From the cell containing the given text, extract its center point as [X, Y] coordinate. 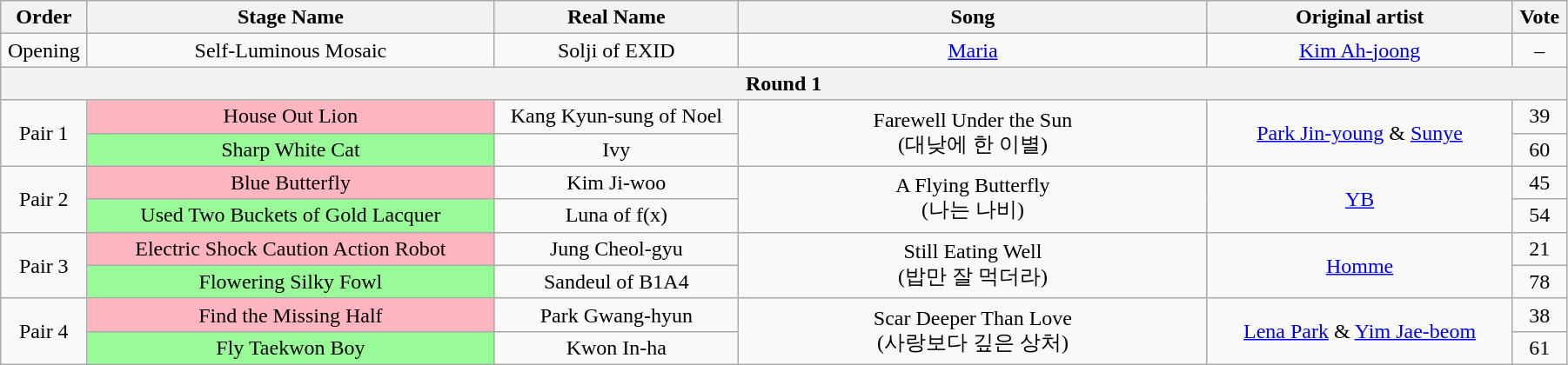
60 [1539, 149]
Kwon In-ha [616, 348]
Opening [44, 50]
Kim Ah-joong [1359, 50]
Blue Butterfly [291, 182]
Flowering Silky Fowl [291, 282]
Pair 4 [44, 331]
21 [1539, 249]
54 [1539, 216]
Park Jin-young & Sunye [1359, 133]
Still Eating Well(밥만 잘 먹더라) [973, 265]
38 [1539, 315]
Real Name [616, 17]
Order [44, 17]
Original artist [1359, 17]
Find the Missing Half [291, 315]
Kim Ji-woo [616, 182]
Luna of f(x) [616, 216]
Ivy [616, 149]
Jung Cheol-gyu [616, 249]
Round 1 [784, 83]
Sandeul of B1A4 [616, 282]
Song [973, 17]
Used Two Buckets of Gold Lacquer [291, 216]
– [1539, 50]
Self-Luminous Mosaic [291, 50]
Homme [1359, 265]
39 [1539, 116]
45 [1539, 182]
Pair 3 [44, 265]
Lena Park & Yim Jae-beom [1359, 331]
Scar Deeper Than Love(사랑보다 깊은 상처) [973, 331]
Farewell Under the Sun(대낮에 한 이별) [973, 133]
YB [1359, 199]
Pair 1 [44, 133]
78 [1539, 282]
Stage Name [291, 17]
Maria [973, 50]
Vote [1539, 17]
A Flying Butterfly(나는 나비) [973, 199]
Solji of EXID [616, 50]
Park Gwang-hyun [616, 315]
Kang Kyun-sung of Noel [616, 116]
61 [1539, 348]
Fly Taekwon Boy [291, 348]
Electric Shock Caution Action Robot [291, 249]
House Out Lion [291, 116]
Sharp White Cat [291, 149]
Pair 2 [44, 199]
